Search for the cell housing the specified text and yield its [X, Y] center coordinate. 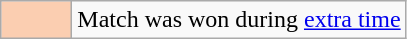
Match was won during extra time [239, 20]
